Detect which cell encompasses the target text, then output its [x, y] center coordinate. 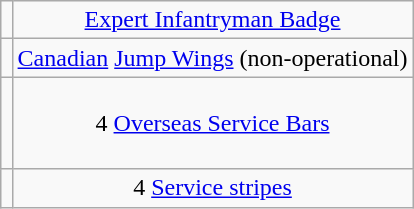
Expert Infantryman Badge [212, 20]
Canadian Jump Wings (non-operational) [212, 58]
4 Overseas Service Bars [212, 123]
4 Service stripes [212, 188]
